Output the (x, y) coordinate of the center of the cell containing the given text.  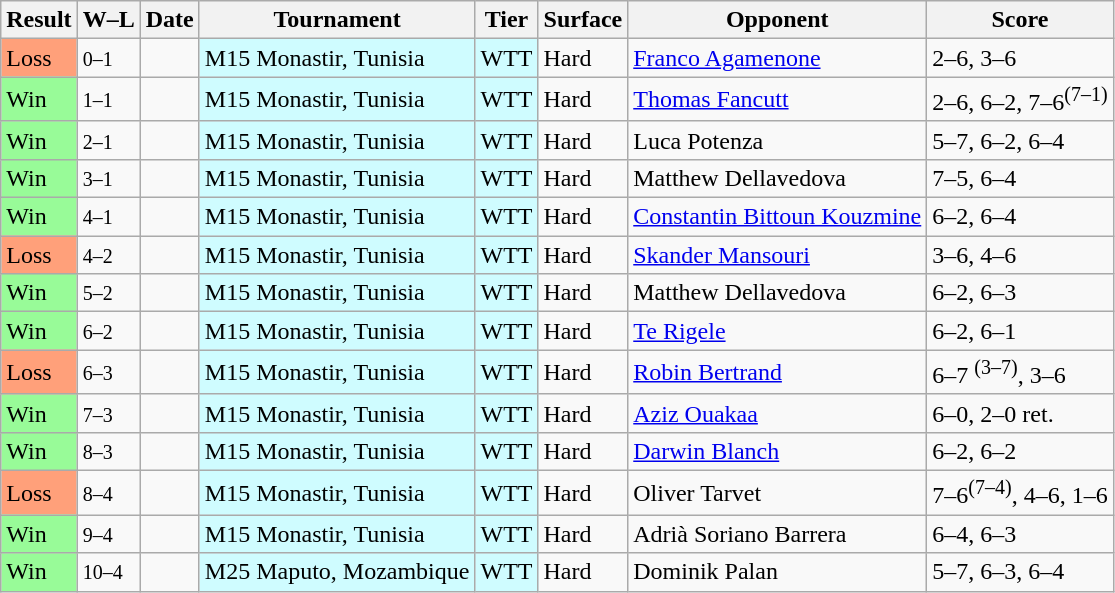
6–4, 6–3 (1020, 534)
Tournament (337, 20)
3–1 (108, 178)
2–6, 6–2, 7–6(7–1) (1020, 100)
Robin Bertrand (778, 372)
6–0, 2–0 ret. (1020, 413)
Adrià Soriano Barrera (778, 534)
Darwin Blanch (778, 451)
Result (39, 20)
0–1 (108, 58)
Thomas Fancutt (778, 100)
6–2, 6–3 (1020, 293)
M25 Maputo, Mozambique (337, 572)
5–7, 6–2, 6–4 (1020, 140)
Luca Potenza (778, 140)
9–4 (108, 534)
6–2, 6–4 (1020, 217)
Tier (506, 20)
4–2 (108, 255)
6–2 (108, 331)
Oliver Tarvet (778, 492)
Date (170, 20)
10–4 (108, 572)
6–2, 6–1 (1020, 331)
Aziz Ouakaa (778, 413)
6–3 (108, 372)
4–1 (108, 217)
7–3 (108, 413)
2–6, 3–6 (1020, 58)
Score (1020, 20)
5–2 (108, 293)
Dominik Palan (778, 572)
7–5, 6–4 (1020, 178)
Surface (583, 20)
6–7 (3–7), 3–6 (1020, 372)
7–6(7–4), 4–6, 1–6 (1020, 492)
6–2, 6–2 (1020, 451)
8–4 (108, 492)
Constantin Bittoun Kouzmine (778, 217)
Opponent (778, 20)
Te Rigele (778, 331)
Skander Mansouri (778, 255)
5–7, 6–3, 6–4 (1020, 572)
2–1 (108, 140)
3–6, 4–6 (1020, 255)
W–L (108, 20)
8–3 (108, 451)
1–1 (108, 100)
Franco Agamenone (778, 58)
